Output the (x, y) coordinate of the center of the cell containing the given text.  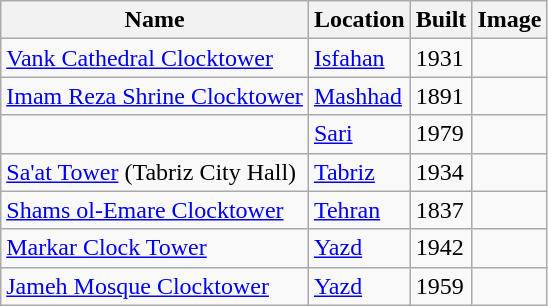
Shams ol-Emare Clocktower (155, 210)
1837 (441, 210)
Built (441, 20)
1891 (441, 96)
Isfahan (359, 58)
Location (359, 20)
Sa'at Tower (Tabriz City Hall) (155, 172)
Tehran (359, 210)
1979 (441, 134)
Tabriz (359, 172)
1934 (441, 172)
Name (155, 20)
Mashhad (359, 96)
1959 (441, 286)
Imam Reza Shrine Clocktower (155, 96)
Sari (359, 134)
Jameh Mosque Clocktower (155, 286)
1942 (441, 248)
1931 (441, 58)
Vank Cathedral Clocktower (155, 58)
Markar Clock Tower (155, 248)
Image (510, 20)
